Return (X, Y) of the center of cell containing provided text 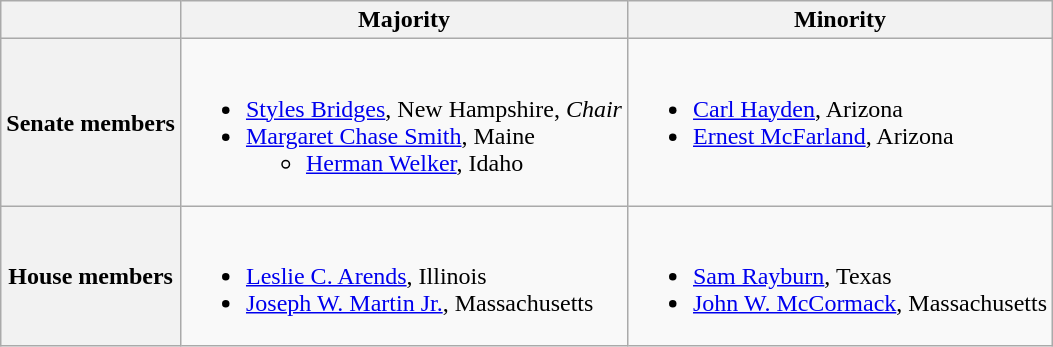
Sam Rayburn, TexasJohn W. McCormack, Massachusetts (840, 276)
House members (91, 276)
Leslie C. Arends, Illinois Joseph W. Martin Jr., Massachusetts (404, 276)
Senate members (91, 122)
Styles Bridges, New Hampshire, ChairMargaret Chase Smith, Maine Herman Welker, Idaho (404, 122)
Minority (840, 20)
Carl Hayden, ArizonaErnest McFarland, Arizona (840, 122)
Majority (404, 20)
